Return (x, y) of the center of cell containing provided text 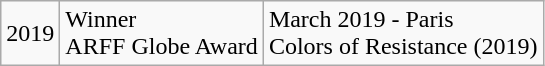
March 2019 - ParisColors of Resistance (2019) (403, 34)
WinnerARFF Globe Award (162, 34)
2019 (30, 34)
